Return [X, Y] of the center of cell containing provided text 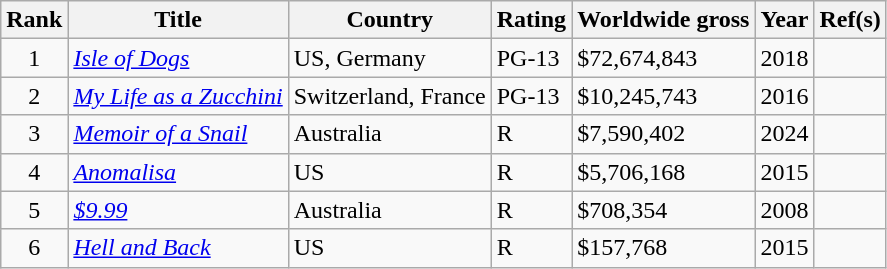
Hell and Back [178, 248]
Anomalisa [178, 172]
4 [34, 172]
1 [34, 58]
2 [34, 96]
2024 [784, 134]
$72,674,843 [664, 58]
$708,354 [664, 210]
6 [34, 248]
Rank [34, 20]
Country [390, 20]
Isle of Dogs [178, 58]
$9.99 [178, 210]
$157,768 [664, 248]
Year [784, 20]
$7,590,402 [664, 134]
2016 [784, 96]
2008 [784, 210]
2018 [784, 58]
Worldwide gross [664, 20]
My Life as a Zucchini [178, 96]
Rating [531, 20]
Switzerland, France [390, 96]
Memoir of a Snail [178, 134]
$10,245,743 [664, 96]
5 [34, 210]
Title [178, 20]
3 [34, 134]
US, Germany [390, 58]
Ref(s) [850, 20]
$5,706,168 [664, 172]
